Pinpoint the cell where the given text exists, returning its (x, y) midpoint coordinate. 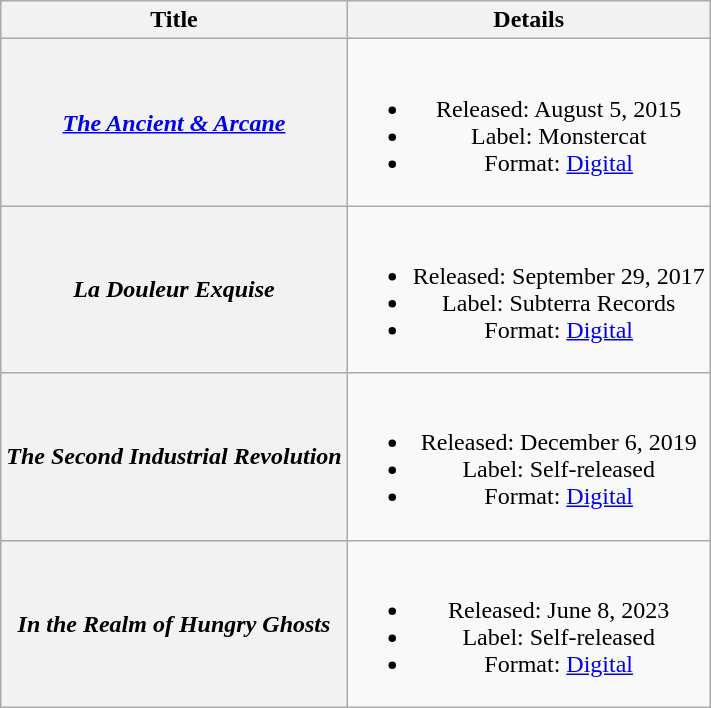
Released: August 5, 2015Label: MonstercatFormat: Digital (528, 122)
La Douleur Exquise (174, 290)
The Ancient & Arcane (174, 122)
Title (174, 20)
In the Realm of Hungry Ghosts (174, 624)
Released: June 8, 2023Label: Self-releasedFormat: Digital (528, 624)
Details (528, 20)
Released: December 6, 2019Label: Self-releasedFormat: Digital (528, 456)
The Second Industrial Revolution (174, 456)
Released: September 29, 2017Label: Subterra RecordsFormat: Digital (528, 290)
